Capture the cell that displays the provided text and extract its [X, Y] central coordinate. 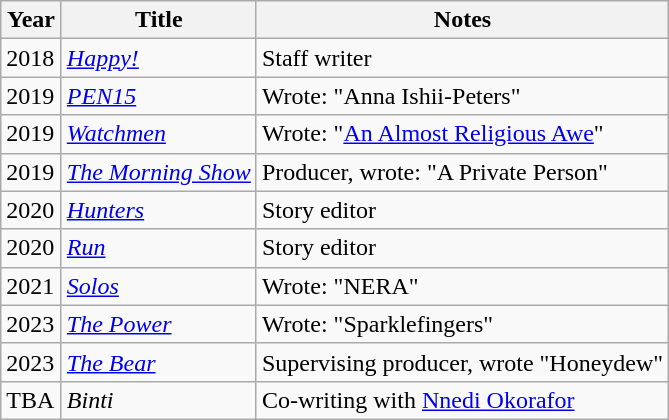
2021 [32, 286]
The Morning Show [158, 172]
TBA [32, 400]
PEN15 [158, 96]
Year [32, 20]
Supervising producer, wrote "Honeydew" [462, 362]
Run [158, 248]
Staff writer [462, 58]
Happy! [158, 58]
Wrote: "An Almost Religious Awe" [462, 134]
Binti [158, 400]
Title [158, 20]
The Power [158, 324]
Wrote: "NERA" [462, 286]
Producer, wrote: "A Private Person" [462, 172]
Watchmen [158, 134]
2018 [32, 58]
Wrote: "Sparklefingers" [462, 324]
Co-writing with Nnedi Okorafor [462, 400]
The Bear [158, 362]
Wrote: "Anna Ishii-Peters" [462, 96]
Notes [462, 20]
Solos [158, 286]
Hunters [158, 210]
